From the cell containing the given text, extract its center point as (X, Y) coordinate. 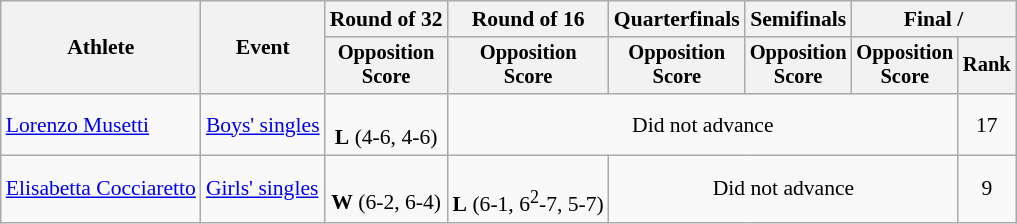
Girls' singles (263, 190)
Athlete (101, 48)
Round of 32 (386, 19)
L (4-6, 4-6) (386, 124)
Boys' singles (263, 124)
Event (263, 48)
Round of 16 (528, 19)
9 (987, 190)
Rank (987, 66)
Elisabetta Cocciaretto (101, 190)
Semifinals (798, 19)
Lorenzo Musetti (101, 124)
Final / (933, 19)
Quarterfinals (677, 19)
L (6-1, 62-7, 5-7) (528, 190)
W (6-2, 6-4) (386, 190)
17 (987, 124)
